Scan for the cell matching the given text and deliver its (X, Y) coordinate at center. 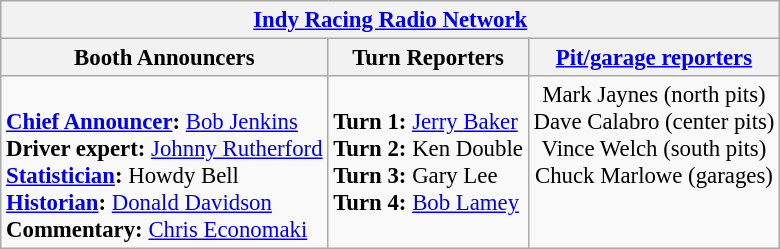
Pit/garage reporters (654, 58)
Mark Jaynes (north pits)Dave Calabro (center pits)Vince Welch (south pits)Chuck Marlowe (garages) (654, 162)
Indy Racing Radio Network (390, 20)
Booth Announcers (164, 58)
Turn 1: Jerry Baker Turn 2: Ken Double Turn 3: Gary Lee Turn 4: Bob Lamey (428, 162)
Turn Reporters (428, 58)
Chief Announcer: Bob Jenkins Driver expert: Johnny Rutherford Statistician: Howdy Bell Historian: Donald Davidson Commentary: Chris Economaki (164, 162)
